Capture the cell that displays the provided text and extract its [x, y] central coordinate. 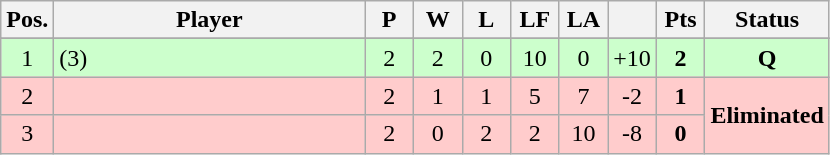
LF [536, 20]
+10 [632, 58]
-2 [632, 96]
Q [767, 58]
Status [767, 20]
Pts [680, 20]
P [390, 20]
7 [584, 96]
3 [28, 134]
5 [536, 96]
Player [210, 20]
LA [584, 20]
(3) [210, 58]
L [486, 20]
W [438, 20]
Pos. [28, 20]
Eliminated [767, 115]
-8 [632, 134]
